Pinpoint the cell where the given text exists, returning its (X, Y) midpoint coordinate. 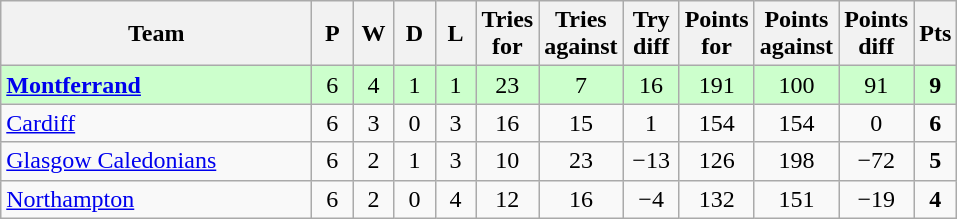
5 (936, 161)
9 (936, 85)
Try diff (651, 34)
10 (508, 161)
P (332, 34)
Northampton (156, 199)
7 (581, 85)
Glasgow Caledonians (156, 161)
−13 (651, 161)
−72 (876, 161)
−19 (876, 199)
Cardiff (156, 123)
12 (508, 199)
191 (716, 85)
W (374, 34)
126 (716, 161)
Points against (796, 34)
Tries against (581, 34)
15 (581, 123)
Montferrand (156, 85)
Pts (936, 34)
Team (156, 34)
L (456, 34)
D (414, 34)
198 (796, 161)
−4 (651, 199)
Points diff (876, 34)
Points for (716, 34)
100 (796, 85)
151 (796, 199)
91 (876, 85)
132 (716, 199)
Tries for (508, 34)
